Pinpoint the cell where the given text exists, returning its (x, y) midpoint coordinate. 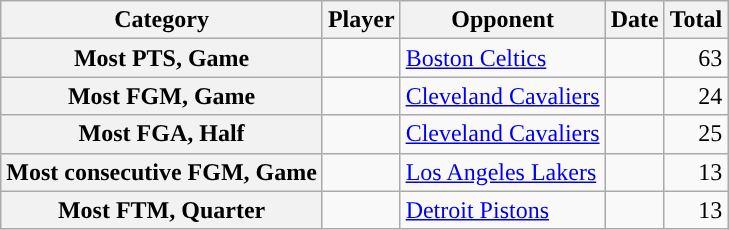
Player (361, 20)
Most FTM, Quarter (162, 210)
Category (162, 20)
Detroit Pistons (502, 210)
Opponent (502, 20)
Most consecutive FGM, Game (162, 172)
25 (696, 134)
63 (696, 58)
Most PTS, Game (162, 58)
Date (634, 20)
Total (696, 20)
Most FGA, Half (162, 134)
Most FGM, Game (162, 96)
24 (696, 96)
Los Angeles Lakers (502, 172)
Boston Celtics (502, 58)
